Scan for the cell matching the given text and deliver its [X, Y] coordinate at center. 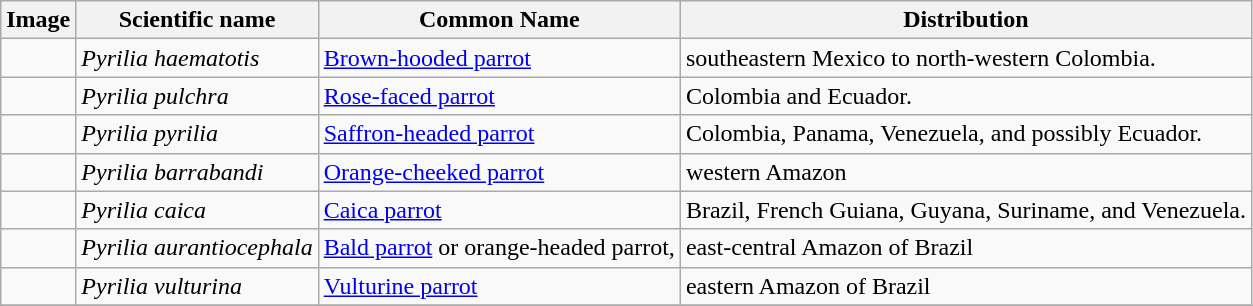
Pyrilia pyrilia [197, 134]
Bald parrot or orange-headed parrot, [499, 248]
Brown-hooded parrot [499, 58]
Distribution [966, 20]
Saffron-headed parrot [499, 134]
Orange-cheeked parrot [499, 172]
Scientific name [197, 20]
Pyrilia aurantiocephala [197, 248]
Caica parrot [499, 210]
western Amazon [966, 172]
Colombia and Ecuador. [966, 96]
east-central Amazon of Brazil [966, 248]
Pyrilia caica [197, 210]
Colombia, Panama, Venezuela, and possibly Ecuador. [966, 134]
Image [38, 20]
Vulturine parrot [499, 286]
southeastern Mexico to north-western Colombia. [966, 58]
Pyrilia vulturina [197, 286]
Rose-faced parrot [499, 96]
eastern Amazon of Brazil [966, 286]
Pyrilia pulchra [197, 96]
Pyrilia haematotis [197, 58]
Common Name [499, 20]
Brazil, French Guiana, Guyana, Suriname, and Venezuela. [966, 210]
Pyrilia barrabandi [197, 172]
